Scan for the cell matching the given text and deliver its (X, Y) coordinate at center. 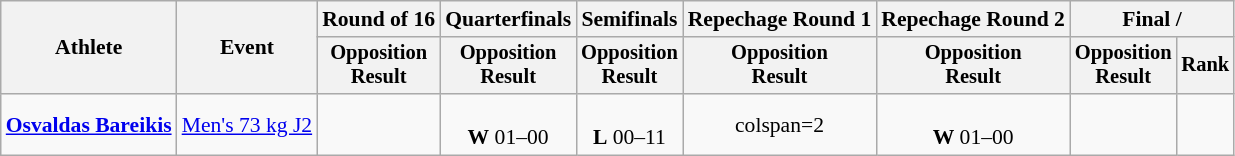
Men's 73 kg J2 (248, 124)
Athlete (89, 48)
Repechage Round 1 (780, 19)
Semifinals (630, 19)
Repechage Round 2 (973, 19)
Event (248, 48)
Final / (1152, 19)
L 00–11 (630, 124)
Round of 16 (378, 19)
Rank (1206, 66)
Osvaldas Bareikis (89, 124)
Quarterfinals (508, 19)
colspan=2 (780, 124)
